Determine the [X, Y] coordinate at the center of the cell enclosing the given text.  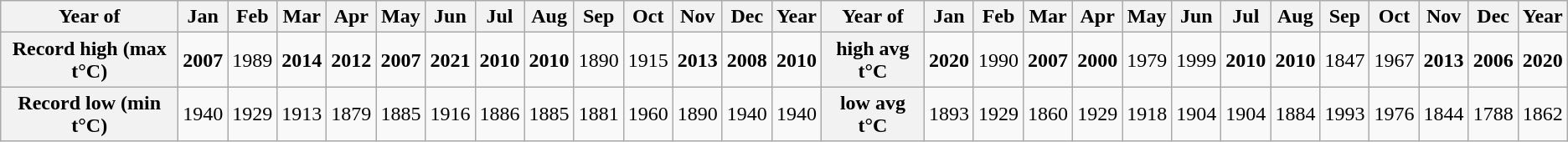
1916 [451, 114]
1918 [1148, 114]
2000 [1097, 60]
Record high (max t°C) [90, 60]
2012 [352, 60]
1886 [499, 114]
1915 [648, 60]
1879 [352, 114]
1788 [1493, 114]
2014 [302, 60]
1989 [253, 60]
1844 [1444, 114]
1881 [598, 114]
1979 [1148, 60]
2008 [747, 60]
1913 [302, 114]
high avg t°C [873, 60]
Record low (min t°C) [90, 114]
1999 [1196, 60]
1884 [1295, 114]
1976 [1394, 114]
1990 [998, 60]
2006 [1493, 60]
1993 [1345, 114]
1862 [1543, 114]
1860 [1049, 114]
1893 [948, 114]
1967 [1394, 60]
1960 [648, 114]
1847 [1345, 60]
low avg t°C [873, 114]
2021 [451, 60]
